Output the (x, y) coordinate of the center of the cell containing the given text.  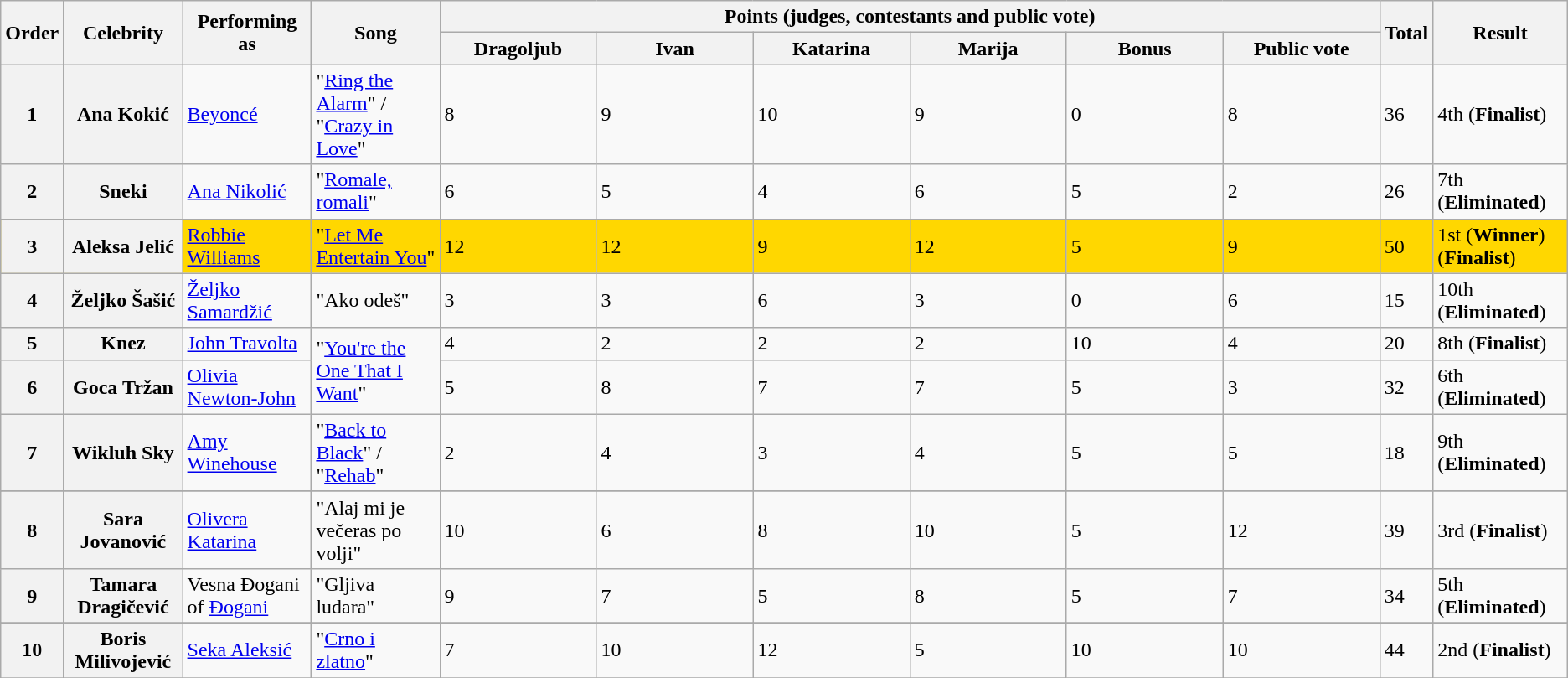
Željko Samardžić (247, 300)
"Let Me Entertain You" (375, 246)
"Ring the Alarm" / "Crazy in Love" (375, 114)
34 (1406, 595)
Public vote (1302, 49)
Aleksa Jelić (123, 246)
Order (32, 33)
10th (Eliminated) (1500, 300)
Performing as (247, 33)
Katarina (831, 49)
Tamara Dragičević (123, 595)
Olivera Katarina (247, 530)
2nd (Finalist) (1500, 650)
Knez (123, 344)
26 (1406, 191)
3rd (Finalist) (1500, 530)
18 (1406, 453)
44 (1406, 650)
4th (Finalist) (1500, 114)
Seka Aleksić (247, 650)
Total (1406, 33)
"Back to Black" / "Rehab" (375, 453)
"Ako odeš" (375, 300)
Points (judges, contestants and public vote) (910, 17)
Vesna Đogani of Đogani (247, 595)
"You're the One That I Want" (375, 370)
8th (Finalist) (1500, 344)
36 (1406, 114)
39 (1406, 530)
7th (Eliminated) (1500, 191)
Marija (988, 49)
Beyoncé (247, 114)
Bonus (1144, 49)
"Gljiva ludara" (375, 595)
Wikluh Sky (123, 453)
Sneki (123, 191)
Goca Tržan (123, 387)
5th (Eliminated) (1500, 595)
Ana Nikolić (247, 191)
Song (375, 33)
Dragoljub (518, 49)
John Travolta (247, 344)
Olivia Newton-John (247, 387)
32 (1406, 387)
Željko Šašić (123, 300)
Celebrity (123, 33)
Boris Milivojević (123, 650)
1st (Winner) (Finalist) (1500, 246)
1 (32, 114)
Amy Winehouse (247, 453)
"Romale, romali" (375, 191)
15 (1406, 300)
"Alaj mi je večeras po volji" (375, 530)
"Crno i zlatno" (375, 650)
20 (1406, 344)
9th (Eliminated) (1500, 453)
Result (1500, 33)
Ivan (675, 49)
6th (Eliminated) (1500, 387)
Robbie Williams (247, 246)
Ana Kokić (123, 114)
50 (1406, 246)
Sara Jovanović (123, 530)
